Detect which cell encompasses the target text, then output its [X, Y] center coordinate. 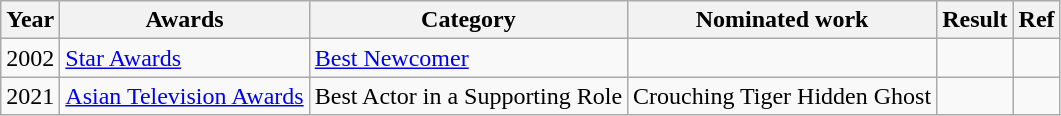
2002 [30, 58]
Best Newcomer [468, 58]
Category [468, 20]
Crouching Tiger Hidden Ghost [782, 96]
Best Actor in a Supporting Role [468, 96]
Result [975, 20]
Year [30, 20]
Ref [1036, 20]
Awards [184, 20]
2021 [30, 96]
Asian Television Awards [184, 96]
Star Awards [184, 58]
Nominated work [782, 20]
